Locate the cell with the specified text and output its [x, y] center coordinate. 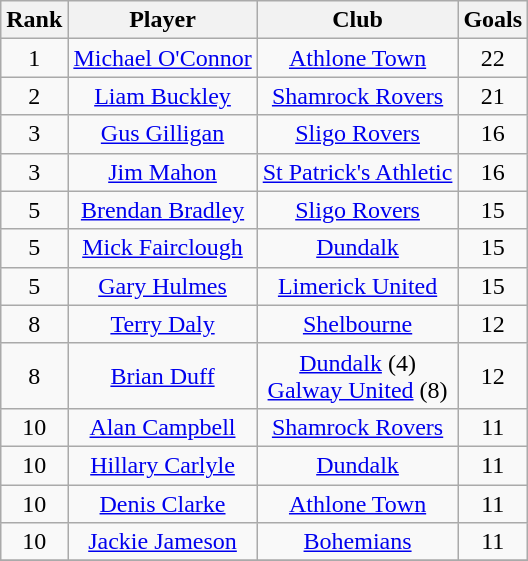
Bohemians [358, 542]
Brian Duff [162, 376]
Michael O'Connor [162, 58]
Alan Campbell [162, 427]
Rank [34, 20]
Player [162, 20]
Liam Buckley [162, 96]
Jackie Jameson [162, 542]
Brendan Bradley [162, 210]
Gary Hulmes [162, 286]
Terry Daly [162, 324]
Gus Gilligan [162, 134]
Dundalk (4)Galway United (8) [358, 376]
1 [34, 58]
22 [493, 58]
Club [358, 20]
Hillary Carlyle [162, 465]
21 [493, 96]
Jim Mahon [162, 172]
2 [34, 96]
Goals [493, 20]
Limerick United [358, 286]
Shelbourne [358, 324]
Mick Fairclough [162, 248]
St Patrick's Athletic [358, 172]
Denis Clarke [162, 503]
